Determine the [X, Y] coordinate at the center of the cell enclosing the given text.  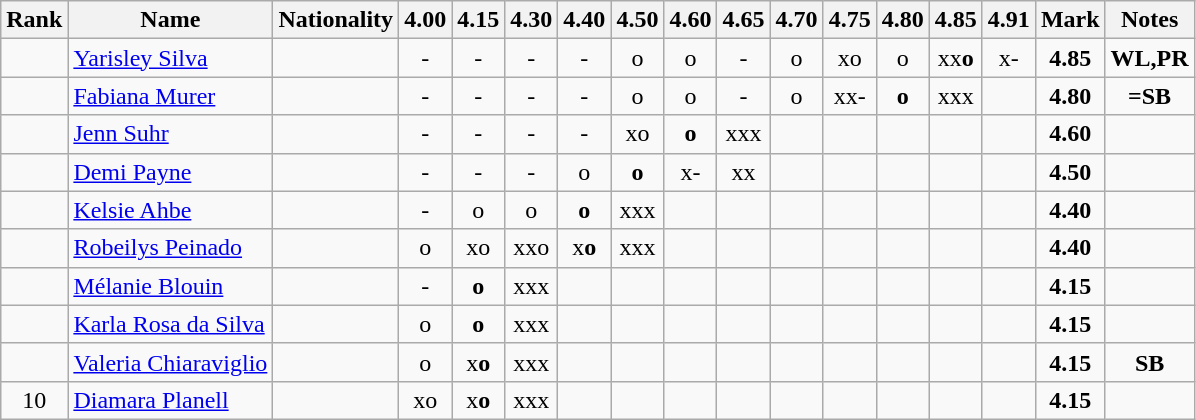
Yarisley Silva [170, 58]
=SB [1150, 96]
4.65 [744, 20]
Jenn Suhr [170, 134]
Nationality [336, 20]
4.30 [532, 20]
Name [170, 20]
Rank [34, 20]
Mélanie Blouin [170, 286]
Kelsie Ahbe [170, 210]
WL,PR [1150, 58]
4.00 [426, 20]
Valeria Chiaraviglio [170, 362]
4.75 [850, 20]
Notes [1150, 20]
4.91 [1008, 20]
4.70 [796, 20]
xx- [850, 96]
Robeilys Peinado [170, 248]
Karla Rosa da Silva [170, 324]
10 [34, 400]
xx [744, 172]
Fabiana Murer [170, 96]
Mark [1070, 20]
Demi Payne [170, 172]
SB [1150, 362]
Diamara Planell [170, 400]
